Return the [x, y] coordinate for the center point of the cell that contains the specified text.  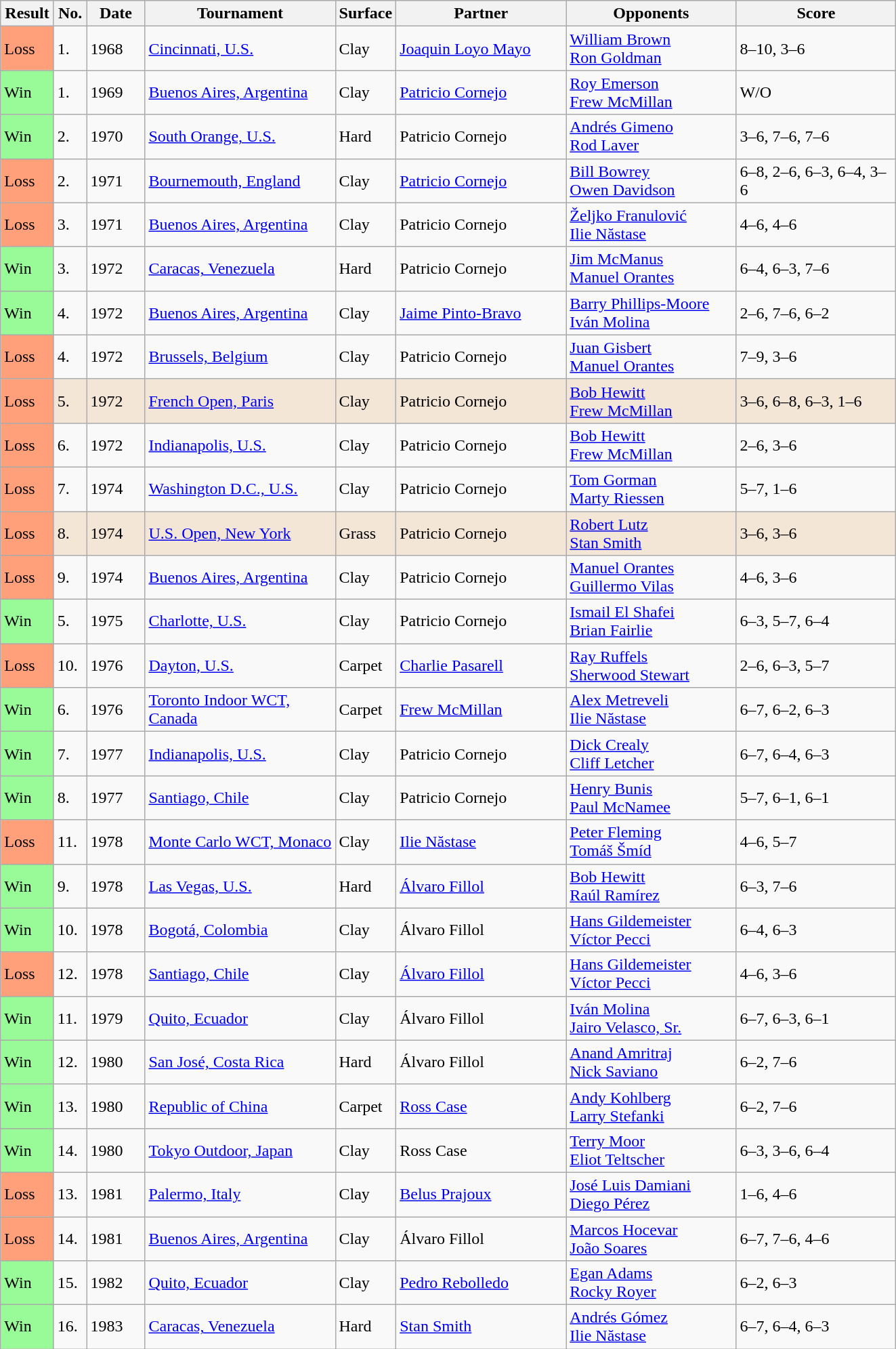
6–3, 5–7, 6–4 [816, 622]
1969 [116, 92]
Toronto Indoor WCT, Canada [240, 710]
1979 [116, 1018]
Roy Emerson Frew McMillan [652, 92]
French Open, Paris [240, 401]
15. [70, 1283]
1975 [116, 622]
William Brown Ron Goldman [652, 49]
Ray Ruffels Sherwood Stewart [652, 665]
Palermo, Italy [240, 1194]
Joaquin Loyo Mayo [481, 49]
Cincinnati, U.S. [240, 49]
2–6, 6–3, 5–7 [816, 665]
5–7, 6–1, 6–1 [816, 798]
Las Vegas, U.S. [240, 886]
Anand Amritraj Nick Saviano [652, 1062]
3–6, 7–6, 7–6 [816, 137]
Republic of China [240, 1106]
Dick Crealy Cliff Letcher [652, 753]
Tournament [240, 14]
Andy Kohlberg Larry Stefanki [652, 1106]
Monte Carlo WCT, Monaco [240, 842]
San José, Costa Rica [240, 1062]
José Luis Damiani Diego Pérez [652, 1194]
Opponents [652, 14]
6–2, 6–3 [816, 1283]
Stan Smith [481, 1327]
7–9, 3–6 [816, 356]
Charlie Pasarell [481, 665]
Terry Moor Eliot Teltscher [652, 1150]
Pedro Rebolledo [481, 1283]
U.S. Open, New York [240, 533]
Bob Hewitt Raúl Ramírez [652, 886]
Henry Bunis Paul McNamee [652, 798]
6–8, 2–6, 6–3, 6–4, 3–6 [816, 180]
6–3, 7–6 [816, 886]
Date [116, 14]
Barry Phillips-Moore Iván Molina [652, 313]
3–6, 3–6 [816, 533]
Jim McManus Manuel Orantes [652, 268]
Bill Bowrey Owen Davidson [652, 180]
South Orange, U.S. [240, 137]
Bournemouth, England [240, 180]
Result [27, 14]
Surface [366, 14]
1982 [116, 1283]
Charlotte, U.S. [240, 622]
Tokyo Outdoor, Japan [240, 1150]
Dayton, U.S. [240, 665]
3–6, 6–8, 6–3, 1–6 [816, 401]
Jaime Pinto-Bravo [481, 313]
Belus Prajoux [481, 1194]
Egan Adams Rocky Royer [652, 1283]
Iván Molina Jairo Velasco, Sr. [652, 1018]
2–6, 7–6, 6–2 [816, 313]
6–7, 6–2, 6–3 [816, 710]
6–7, 6–3, 6–1 [816, 1018]
6–4, 6–3, 7–6 [816, 268]
Bogotá, Colombia [240, 930]
Washington D.C., U.S. [240, 489]
Juan Gisbert Manuel Orantes [652, 356]
Andrés Gimeno Rod Laver [652, 137]
5–7, 1–6 [816, 489]
Andrés Gómez Ilie Năstase [652, 1327]
Robert Lutz Stan Smith [652, 533]
Ilie Năstase [481, 842]
No. [70, 14]
16. [70, 1327]
Brussels, Belgium [240, 356]
6–4, 6–3 [816, 930]
1968 [116, 49]
Partner [481, 14]
1–6, 4–6 [816, 1194]
6–3, 3–6, 6–4 [816, 1150]
Tom Gorman Marty Riessen [652, 489]
1983 [116, 1327]
8–10, 3–6 [816, 49]
Željko Franulović Ilie Năstase [652, 225]
4–6, 4–6 [816, 225]
4–6, 5–7 [816, 842]
Manuel Orantes Guillermo Vilas [652, 577]
W/O [816, 92]
Grass [366, 533]
6–7, 7–6, 4–6 [816, 1239]
Frew McMillan [481, 710]
Score [816, 14]
Peter Fleming Tomáš Šmíd [652, 842]
1970 [116, 137]
Ismail El Shafei Brian Fairlie [652, 622]
2–6, 3–6 [816, 444]
Marcos Hocevar João Soares [652, 1239]
Alex Metreveli Ilie Năstase [652, 710]
